Find where the given text appears and provide that cell's center as [X, Y] coordinate. 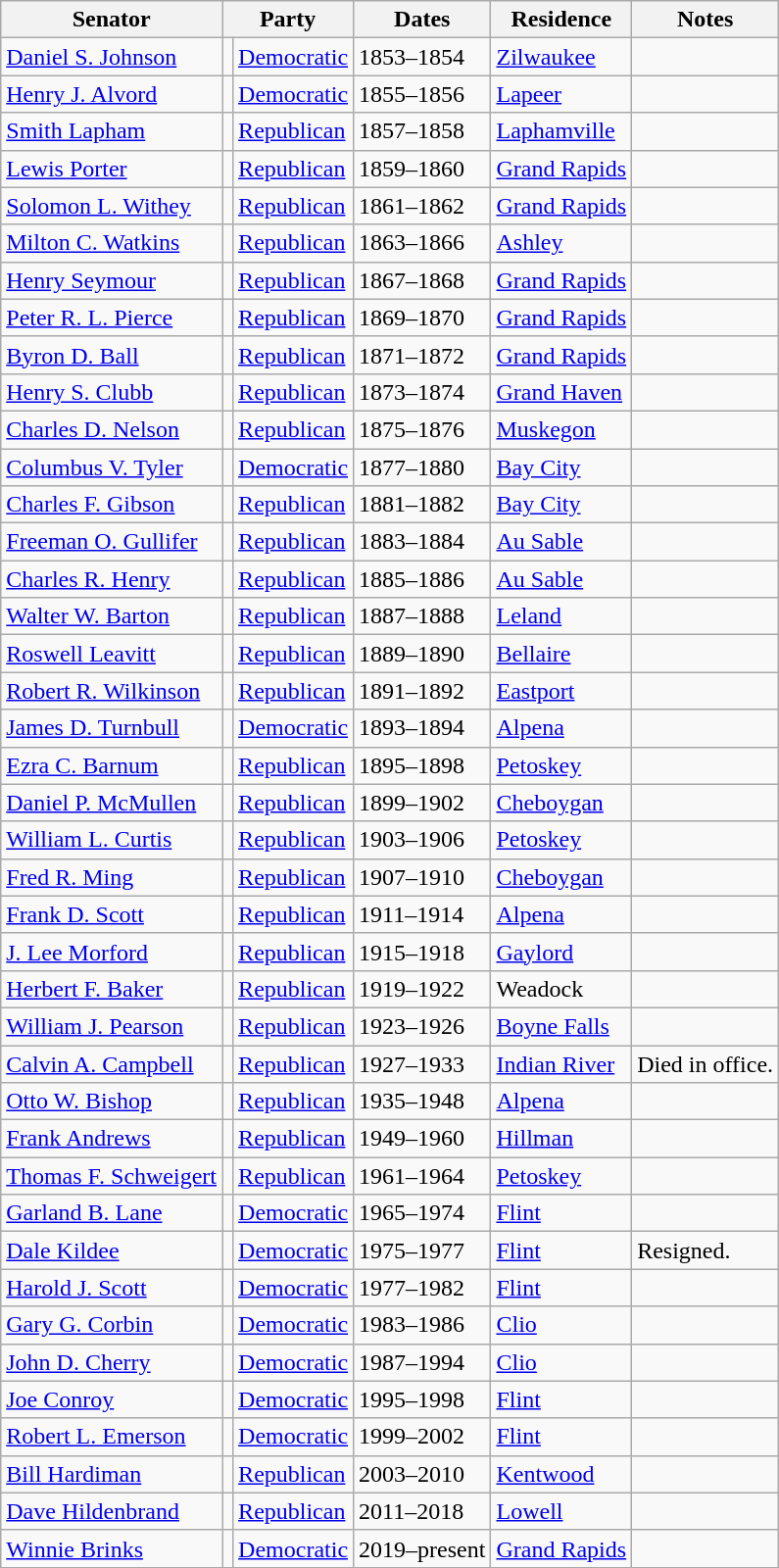
Calvin A. Campbell [112, 1063]
Otto W. Bishop [112, 1102]
1975–1977 [422, 1250]
Hillman [561, 1139]
1855–1856 [422, 94]
1915–1918 [422, 952]
1893–1894 [422, 728]
Daniel P. McMullen [112, 803]
John D. Cherry [112, 1362]
2003–2010 [422, 1474]
1875–1876 [422, 429]
1949–1960 [422, 1139]
1871–1872 [422, 355]
1867–1868 [422, 280]
Zilwaukee [561, 57]
1877–1880 [422, 467]
2011–2018 [422, 1511]
1883–1884 [422, 542]
1907–1910 [422, 877]
1995–1998 [422, 1399]
Bellaire [561, 654]
Herbert F. Baker [112, 989]
Residence [561, 20]
Grand Haven [561, 392]
Gaylord [561, 952]
1899–1902 [422, 803]
Kentwood [561, 1474]
1863–1866 [422, 243]
1873–1874 [422, 392]
Robert L. Emerson [112, 1437]
Laphamville [561, 131]
1895–1898 [422, 765]
1919–1922 [422, 989]
Charles R. Henry [112, 579]
1857–1858 [422, 131]
1987–1994 [422, 1362]
1869–1870 [422, 318]
Gary G. Corbin [112, 1325]
Thomas F. Schweigert [112, 1176]
1911–1914 [422, 914]
Charles F. Gibson [112, 505]
Lewis Porter [112, 169]
Bill Hardiman [112, 1474]
Milton C. Watkins [112, 243]
1861–1862 [422, 206]
1859–1860 [422, 169]
Senator [112, 20]
Henry J. Alvord [112, 94]
Henry Seymour [112, 280]
Party [288, 20]
1889–1890 [422, 654]
1965–1974 [422, 1213]
Harold J. Scott [112, 1288]
Dave Hildenbrand [112, 1511]
Leland [561, 616]
1999–2002 [422, 1437]
Henry S. Clubb [112, 392]
Frank D. Scott [112, 914]
1977–1982 [422, 1288]
Boyne Falls [561, 1026]
Freeman O. Gullifer [112, 542]
1903–1906 [422, 840]
Lapeer [561, 94]
1881–1882 [422, 505]
Died in office. [706, 1063]
Ezra C. Barnum [112, 765]
J. Lee Morford [112, 952]
Byron D. Ball [112, 355]
Resigned. [706, 1250]
Roswell Leavitt [112, 654]
Daniel S. Johnson [112, 57]
William L. Curtis [112, 840]
Joe Conroy [112, 1399]
Eastport [561, 691]
Charles D. Nelson [112, 429]
Dale Kildee [112, 1250]
1983–1986 [422, 1325]
Ashley [561, 243]
Winnie Brinks [112, 1548]
Robert R. Wilkinson [112, 691]
1935–1948 [422, 1102]
Smith Lapham [112, 131]
Peter R. L. Pierce [112, 318]
1885–1886 [422, 579]
Solomon L. Withey [112, 206]
William J. Pearson [112, 1026]
Columbus V. Tyler [112, 467]
1923–1926 [422, 1026]
1853–1854 [422, 57]
Walter W. Barton [112, 616]
Dates [422, 20]
Muskegon [561, 429]
Lowell [561, 1511]
1887–1888 [422, 616]
1927–1933 [422, 1063]
2019–present [422, 1548]
Notes [706, 20]
Fred R. Ming [112, 877]
Garland B. Lane [112, 1213]
James D. Turnbull [112, 728]
1891–1892 [422, 691]
Weadock [561, 989]
Indian River [561, 1063]
Frank Andrews [112, 1139]
1961–1964 [422, 1176]
